From the cell containing the given text, extract its center point as (X, Y) coordinate. 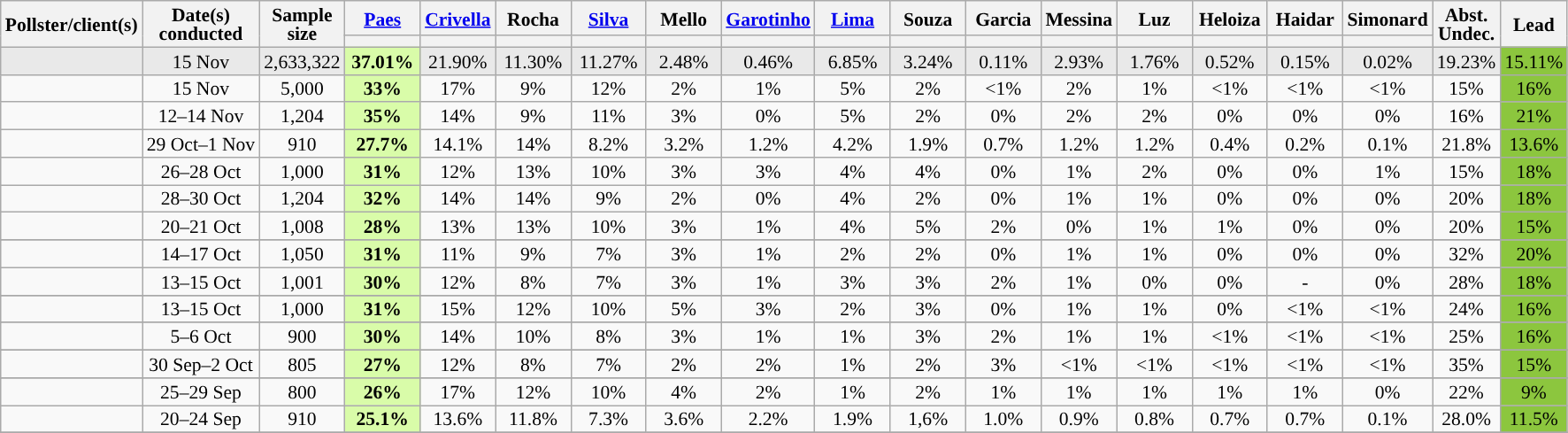
1,050 (302, 253)
11.27% (609, 60)
- (1304, 282)
28–30 Oct (201, 198)
0.2% (1304, 143)
Crivella (458, 18)
Rocha (533, 18)
Simonard (1387, 18)
1,008 (302, 227)
25% (1467, 336)
805 (302, 365)
14–17 Oct (201, 253)
Messina (1079, 18)
7.3% (609, 420)
Samplesize (302, 24)
Paes (382, 18)
2.48% (683, 60)
0.4% (1230, 143)
26% (382, 391)
0.11% (1003, 60)
3.2% (683, 143)
Heloiza (1230, 18)
4.2% (853, 143)
900 (302, 336)
800 (302, 391)
Lima (853, 18)
2.2% (768, 420)
21.8% (1467, 143)
33% (382, 89)
5,000 (302, 89)
20–24 Sep (201, 420)
Garcia (1003, 18)
Silva (609, 18)
5–6 Oct (201, 336)
11.30% (533, 60)
28.0% (1467, 420)
19.23% (1467, 60)
0.9% (1079, 420)
8.2% (609, 143)
1.0% (1003, 420)
37.01% (382, 60)
15.11% (1533, 60)
0.46% (768, 60)
24% (1467, 308)
Haidar (1304, 18)
11.5% (1533, 420)
0.52% (1230, 60)
27% (382, 365)
1.76% (1154, 60)
Mello (683, 18)
2,633,322 (302, 60)
14.1% (458, 143)
0.8% (1154, 420)
Lead (1533, 24)
27.7% (382, 143)
0.02% (1387, 60)
Garotinho (768, 18)
3.6% (683, 420)
1,001 (302, 282)
6.85% (853, 60)
30 Sep–2 Oct (201, 365)
25–29 Sep (201, 391)
29 Oct–1 Nov (201, 143)
11.8% (533, 420)
22% (1467, 391)
12–14 Nov (201, 117)
Abst.Undec. (1467, 24)
21.90% (458, 60)
1,6% (927, 420)
0.15% (1304, 60)
20–21 Oct (201, 227)
2.93% (1079, 60)
26–28 Oct (201, 172)
Souza (927, 18)
25.1% (382, 420)
3.24% (927, 60)
Luz (1154, 18)
21% (1533, 117)
Pollster/client(s) (72, 24)
Date(s)conducted (201, 24)
